Pinpoint the cell where the given text exists, returning its [x, y] midpoint coordinate. 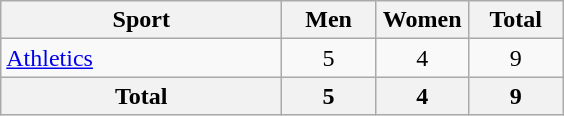
Women [422, 20]
Men [329, 20]
Athletics [142, 58]
Sport [142, 20]
